Determine the (x, y) coordinate at the center of the cell enclosing the given text.  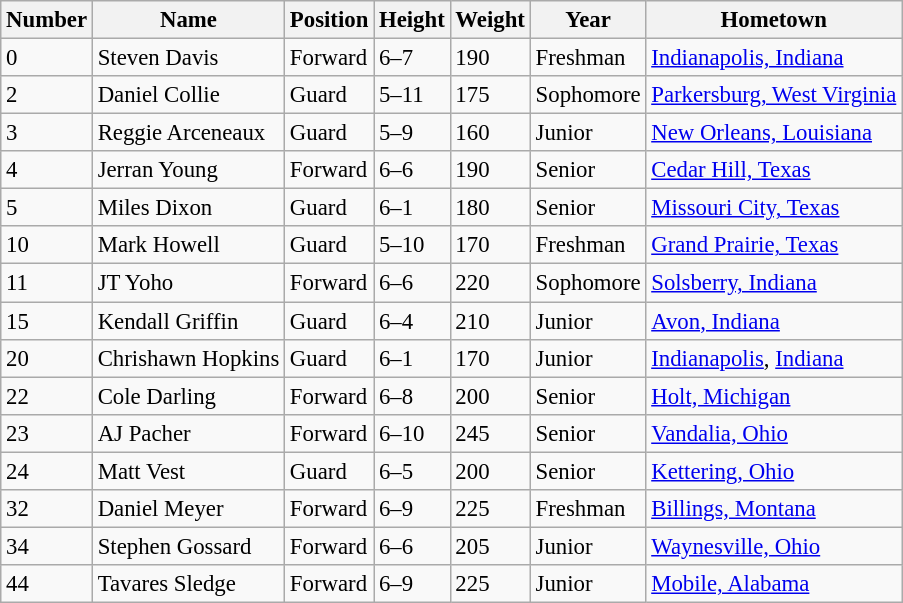
22 (47, 396)
Kendall Griffin (188, 321)
New Orleans, Louisiana (774, 133)
34 (47, 546)
Name (188, 20)
245 (490, 433)
Number (47, 20)
Miles Dixon (188, 208)
Position (330, 20)
Grand Prairie, Texas (774, 245)
Height (412, 20)
5–9 (412, 133)
205 (490, 546)
Weight (490, 20)
6–10 (412, 433)
5–11 (412, 95)
Mark Howell (188, 245)
Matt Vest (188, 471)
6–5 (412, 471)
Holt, Michigan (774, 396)
3 (47, 133)
11 (47, 283)
Jerran Young (188, 170)
JT Yoho (188, 283)
220 (490, 283)
20 (47, 358)
Avon, Indiana (774, 321)
Stephen Gossard (188, 546)
6–4 (412, 321)
210 (490, 321)
Daniel Collie (188, 95)
44 (47, 584)
Daniel Meyer (188, 509)
Year (588, 20)
160 (490, 133)
4 (47, 170)
2 (47, 95)
Waynesville, Ohio (774, 546)
Tavares Sledge (188, 584)
32 (47, 509)
Reggie Arceneaux (188, 133)
0 (47, 58)
Kettering, Ohio (774, 471)
Vandalia, Ohio (774, 433)
23 (47, 433)
5–10 (412, 245)
6–8 (412, 396)
6–7 (412, 58)
Solsberry, Indiana (774, 283)
180 (490, 208)
Billings, Montana (774, 509)
Chrishawn Hopkins (188, 358)
24 (47, 471)
5 (47, 208)
Hometown (774, 20)
15 (47, 321)
10 (47, 245)
Steven Davis (188, 58)
AJ Pacher (188, 433)
175 (490, 95)
Cedar Hill, Texas (774, 170)
Mobile, Alabama (774, 584)
Missouri City, Texas (774, 208)
Parkersburg, West Virginia (774, 95)
Cole Darling (188, 396)
